Extract the [x, y] coordinate from the center of the cell holding the provided text.  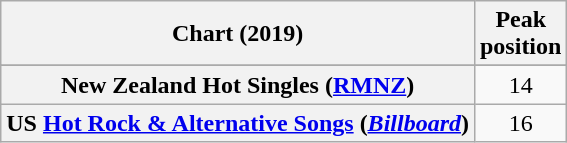
Chart (2019) [238, 34]
16 [520, 123]
US Hot Rock & Alternative Songs (Billboard) [238, 123]
Peakposition [520, 34]
14 [520, 85]
New Zealand Hot Singles (RMNZ) [238, 85]
